Pinpoint the cell where the given text exists, returning its [x, y] midpoint coordinate. 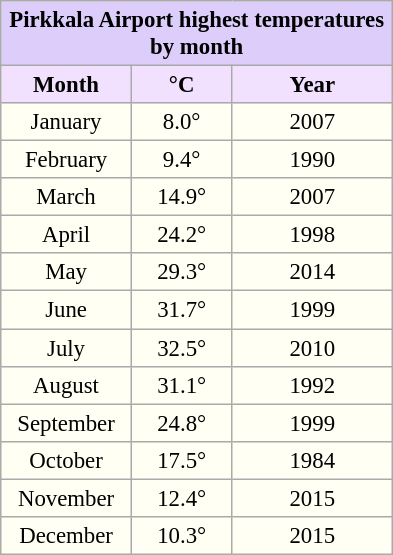
January [66, 122]
November [66, 498]
September [66, 423]
December [66, 536]
24.2° [182, 235]
1992 [312, 385]
29.3° [182, 273]
10.3° [182, 536]
31.7° [182, 310]
2014 [312, 273]
Year [312, 85]
May [66, 273]
March [66, 197]
August [66, 385]
24.8° [182, 423]
October [66, 460]
Pirkkala Airport highest temperatures by month [197, 34]
April [66, 235]
1998 [312, 235]
12.4° [182, 498]
2010 [312, 348]
Month [66, 85]
32.5° [182, 348]
17.5° [182, 460]
1984 [312, 460]
°C [182, 85]
July [66, 348]
14.9° [182, 197]
9.4° [182, 160]
June [66, 310]
1990 [312, 160]
February [66, 160]
8.0° [182, 122]
31.1° [182, 385]
